Extract the (x, y) coordinate from the center of the cell holding the provided text.  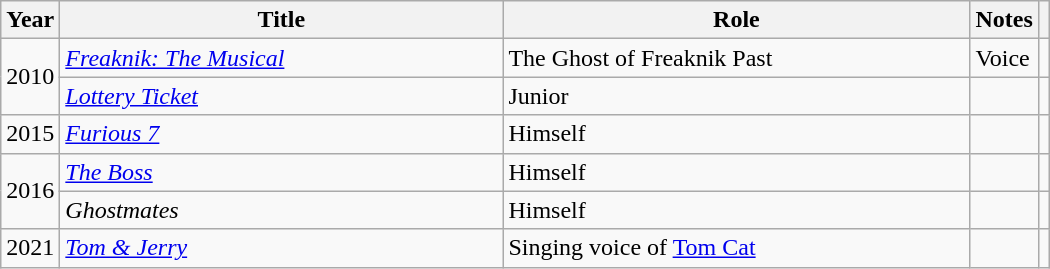
Furious 7 (282, 134)
Year (30, 20)
Lottery Ticket (282, 96)
The Ghost of Freaknik Past (736, 58)
Title (282, 20)
Tom & Jerry (282, 248)
Singing voice of Tom Cat (736, 248)
Ghostmates (282, 210)
2015 (30, 134)
2010 (30, 77)
Voice (1004, 58)
The Boss (282, 172)
Junior (736, 96)
Role (736, 20)
Notes (1004, 20)
2016 (30, 191)
Freaknik: The Musical (282, 58)
2021 (30, 248)
